Capture the cell that displays the provided text and extract its [X, Y] central coordinate. 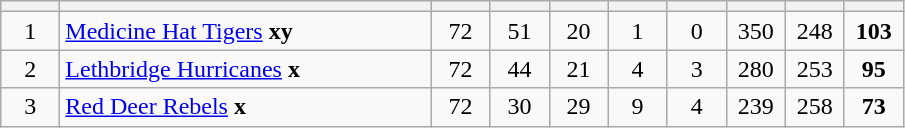
9 [638, 107]
103 [874, 31]
0 [696, 31]
29 [578, 107]
350 [756, 31]
51 [520, 31]
21 [578, 69]
Lethbridge Hurricanes x [246, 69]
239 [756, 107]
73 [874, 107]
44 [520, 69]
20 [578, 31]
258 [814, 107]
2 [30, 69]
280 [756, 69]
Red Deer Rebels x [246, 107]
Medicine Hat Tigers xy [246, 31]
248 [814, 31]
253 [814, 69]
95 [874, 69]
30 [520, 107]
